Return [x, y] of the center of cell containing provided text 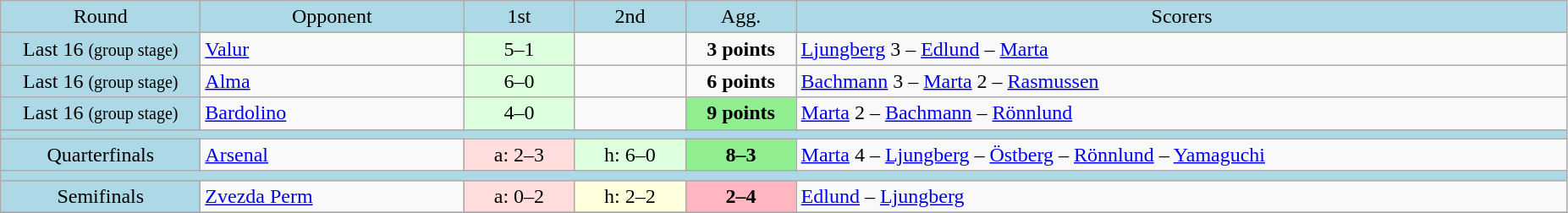
1st [520, 17]
Semifinals [101, 196]
2–4 [741, 196]
Arsenal [332, 155]
Valur [332, 49]
Zvezda Perm [332, 196]
Marta 2 – Bachmann – Rönnlund [1181, 113]
a: 2–3 [520, 155]
8–3 [741, 155]
Round [101, 17]
Bachmann 3 – Marta 2 – Rasmussen [1181, 81]
5–1 [520, 49]
h: 2–2 [630, 196]
h: 6–0 [630, 155]
2nd [630, 17]
Opponent [332, 17]
Edlund – Ljungberg [1181, 196]
Bardolino [332, 113]
Agg. [741, 17]
a: 0–2 [520, 196]
Ljungberg 3 – Edlund – Marta [1181, 49]
3 points [741, 49]
6 points [741, 81]
9 points [741, 113]
6–0 [520, 81]
Marta 4 – Ljungberg – Östberg – Rönnlund – Yamaguchi [1181, 155]
Scorers [1181, 17]
Quarterfinals [101, 155]
4–0 [520, 113]
Alma [332, 81]
